Return the [x, y] coordinate for the center point of the cell that contains the specified text.  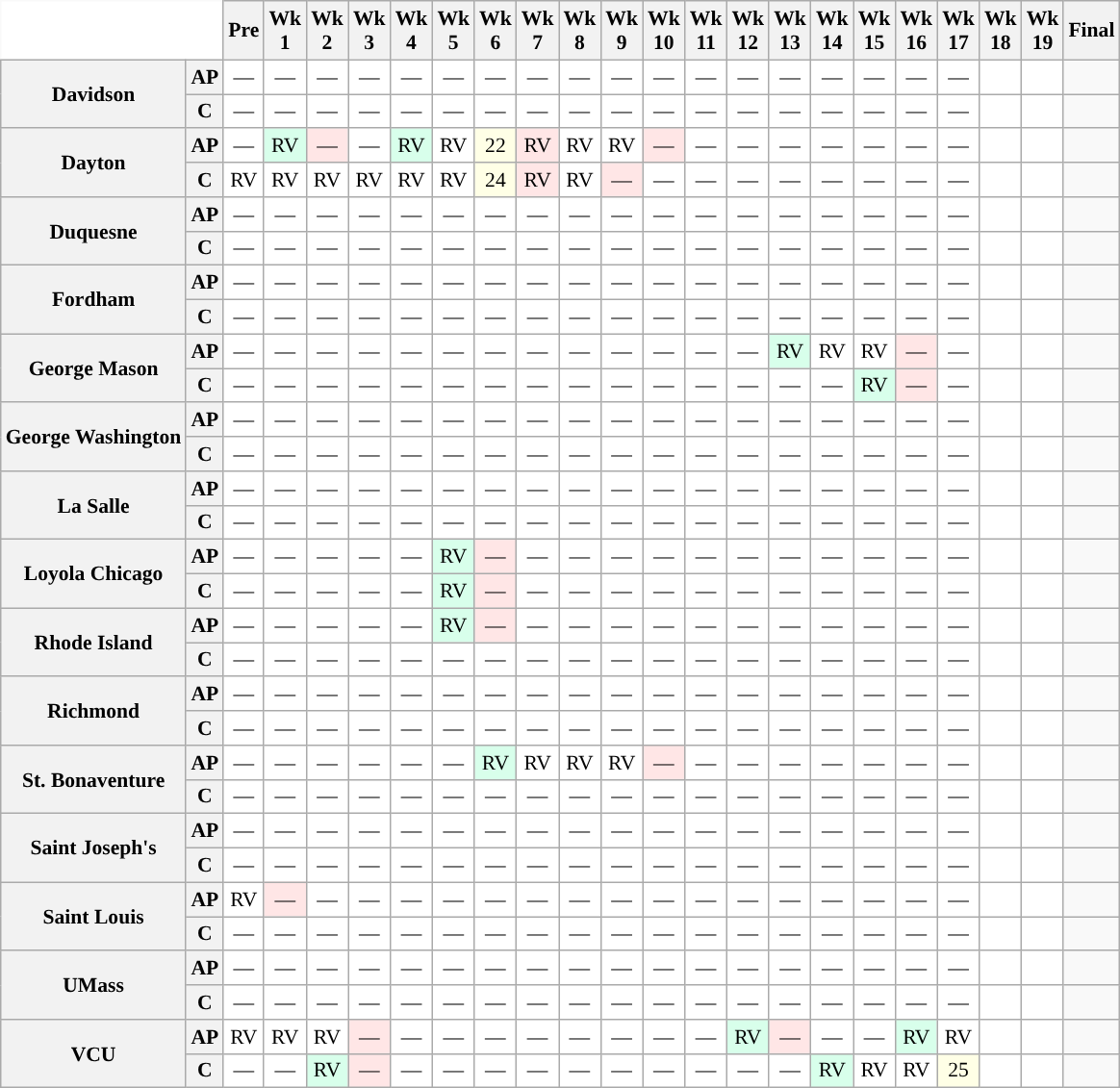
La Salle [94, 506]
Dayton [94, 164]
Richmond [94, 712]
St. Bonaventure [94, 779]
Wk14 [832, 31]
Wk6 [496, 31]
Final [1091, 31]
Wk15 [875, 31]
Fordham [94, 300]
Wk8 [580, 31]
Wk18 [1001, 31]
Wk12 [748, 31]
Saint Louis [94, 916]
Wk2 [327, 31]
George Mason [94, 367]
Wk3 [369, 31]
Wk7 [538, 31]
Wk1 [285, 31]
Wk13 [790, 31]
VCU [94, 1054]
Wk16 [916, 31]
Wk10 [664, 31]
Duquesne [94, 231]
Wk17 [958, 31]
Loyola Chicago [94, 573]
Wk11 [706, 31]
UMass [94, 985]
Saint Joseph's [94, 848]
25 [958, 1071]
Wk19 [1043, 31]
Pre [243, 31]
Wk4 [412, 31]
24 [496, 180]
George Washington [94, 437]
Rhode Island [94, 643]
Wk5 [453, 31]
22 [496, 146]
Davidson [94, 94]
Wk9 [622, 31]
